Find where the given text appears and provide that cell's center as [x, y] coordinate. 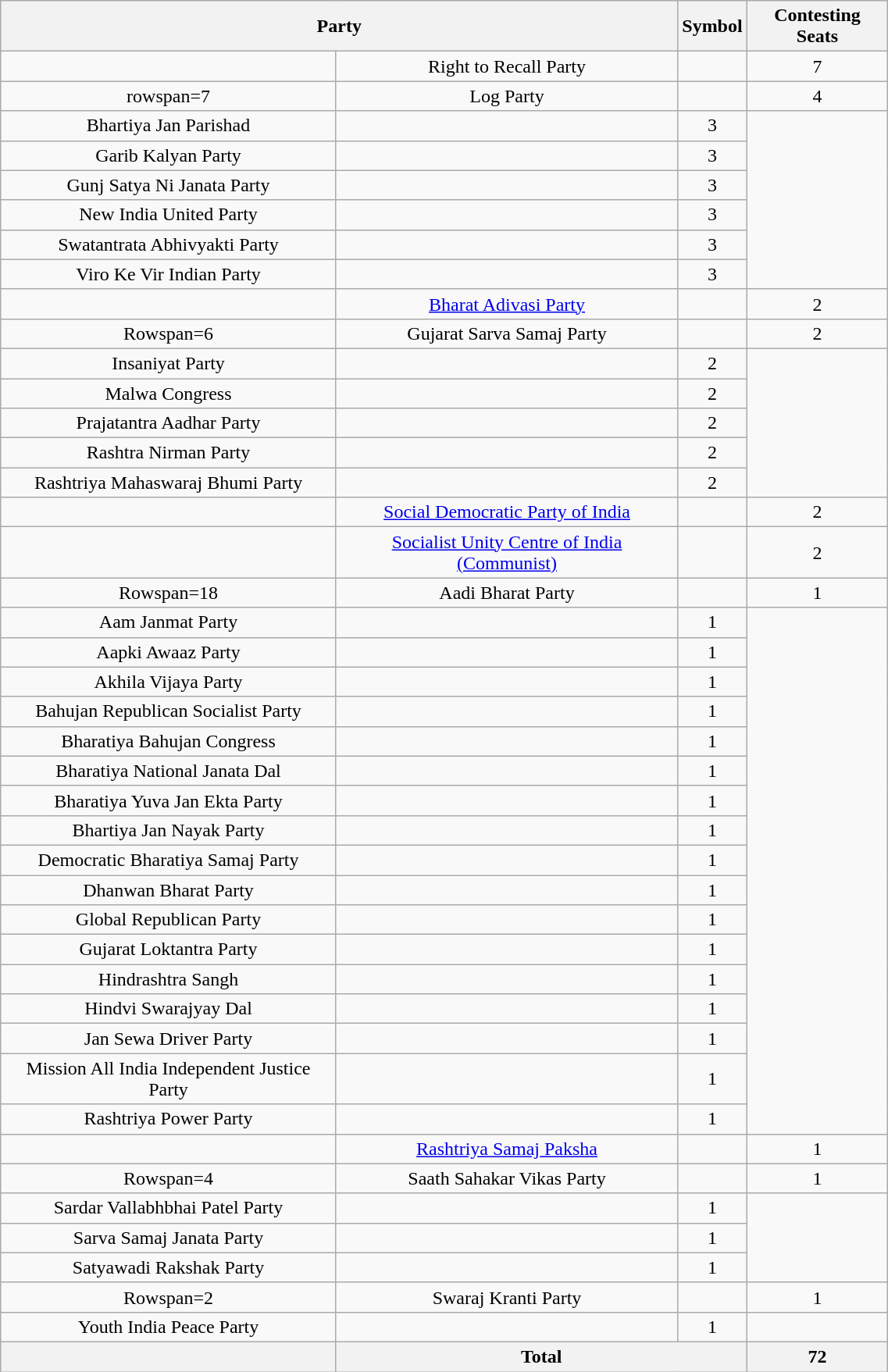
Swaraj Kranti Party [506, 1297]
Gujarat Loktantra Party [169, 950]
Dhanwan Bharat Party [169, 889]
Aadi Bharat Party [506, 593]
Sardar Vallabhbhai Patel Party [169, 1208]
Socialist Unity Centre of India (Communist) [506, 553]
Satyawadi Rakshak Party [169, 1267]
rowspan=7 [169, 96]
Gujarat Sarva Samaj Party [506, 333]
Malwa Congress [169, 393]
Sarva Samaj Janata Party [169, 1238]
Hindvi Swarajyay Dal [169, 1009]
Rowspan=4 [169, 1178]
Bharatiya National Janata Dal [169, 771]
Rowspan=2 [169, 1297]
Rashtra Nirman Party [169, 453]
Rowspan=18 [169, 593]
Garib Kalyan Party [169, 155]
Bharatiya Yuva Jan Ekta Party [169, 800]
Bhartiya Jan Nayak Party [169, 830]
4 [817, 96]
Bharatiya Bahujan Congress [169, 741]
Akhila Vijaya Party [169, 682]
Log Party [506, 96]
Viro Ke Vir Indian Party [169, 274]
Total [541, 1356]
Aapki Awaaz Party [169, 652]
Rashtriya Mahaswaraj Bhumi Party [169, 483]
Insaniyat Party [169, 363]
Saath Sahakar Vikas Party [506, 1178]
Prajatantra Aadhar Party [169, 423]
Swatantrata Abhivyakti Party [169, 244]
7 [817, 66]
New India United Party [169, 215]
Hindrashtra Sangh [169, 979]
72 [817, 1356]
Jan Sewa Driver Party [169, 1039]
Rashtriya Samaj Paksha [506, 1149]
Party [339, 27]
Rashtriya Power Party [169, 1119]
Bahujan Republican Socialist Party [169, 711]
Symbol [712, 27]
Bharat Adivasi Party [506, 304]
Democratic Bharatiya Samaj Party [169, 860]
Social Democratic Party of India [506, 512]
Mission All India Independent Justice Party [169, 1079]
Rowspan=6 [169, 333]
Aam Janmat Party [169, 622]
Global Republican Party [169, 920]
Bhartiya Jan Parishad [169, 126]
Youth India Peace Party [169, 1327]
Gunj Satya Ni Janata Party [169, 185]
Contesting Seats [817, 27]
Right to Recall Party [506, 66]
